Capture the cell that displays the provided text and extract its [X, Y] central coordinate. 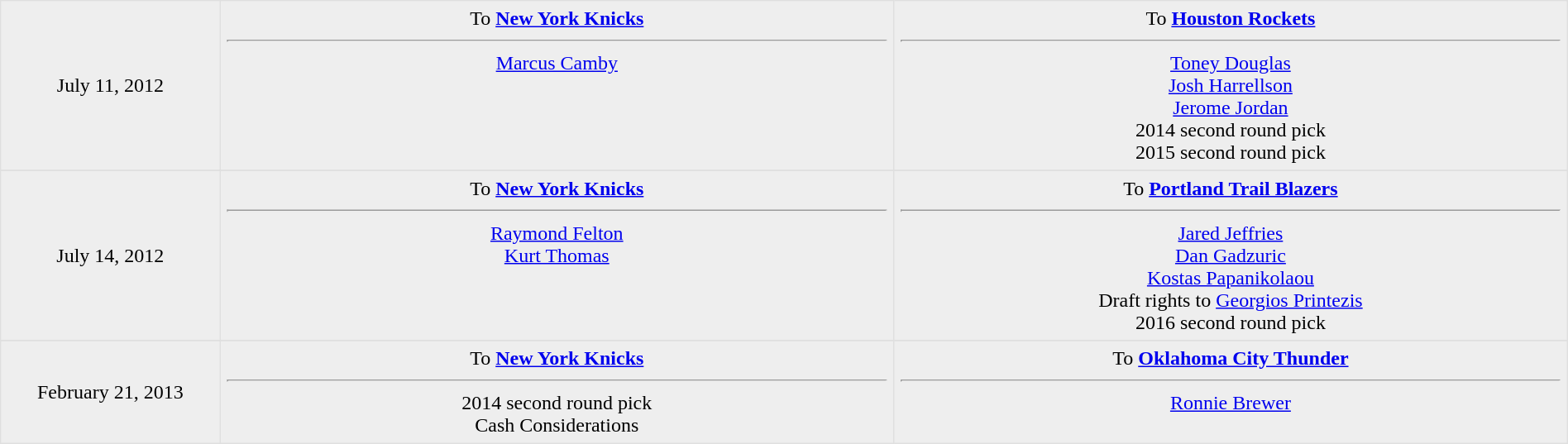
To New York Knicks2014 second round pickCash Considerations [557, 392]
July 14, 2012 [111, 255]
To Oklahoma City ThunderRonnie Brewer [1231, 392]
February 21, 2013 [111, 392]
To Houston Rockets Toney DouglasJosh HarrellsonJerome Jordan 2014 second round pick 2015 second round pick [1231, 86]
To New York KnicksMarcus Camby [557, 86]
To New York KnicksRaymond Felton Kurt Thomas [557, 255]
July 11, 2012 [111, 86]
To Portland Trail BlazersJared Jeffries Dan GadzuricKostas PapanikolaouDraft rights to Georgios Printezis2016 second round pick [1231, 255]
